Locate the cell with the specified text and output its [X, Y] center coordinate. 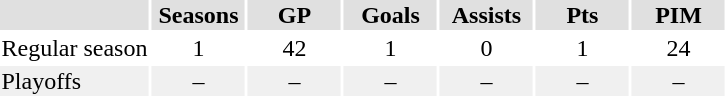
Pts [582, 15]
Playoffs [74, 81]
PIM [678, 15]
42 [294, 48]
Assists [486, 15]
0 [486, 48]
Seasons [198, 15]
Regular season [74, 48]
GP [294, 15]
24 [678, 48]
Goals [390, 15]
